Return the (X, Y) coordinate for the center point of the cell that contains the specified text.  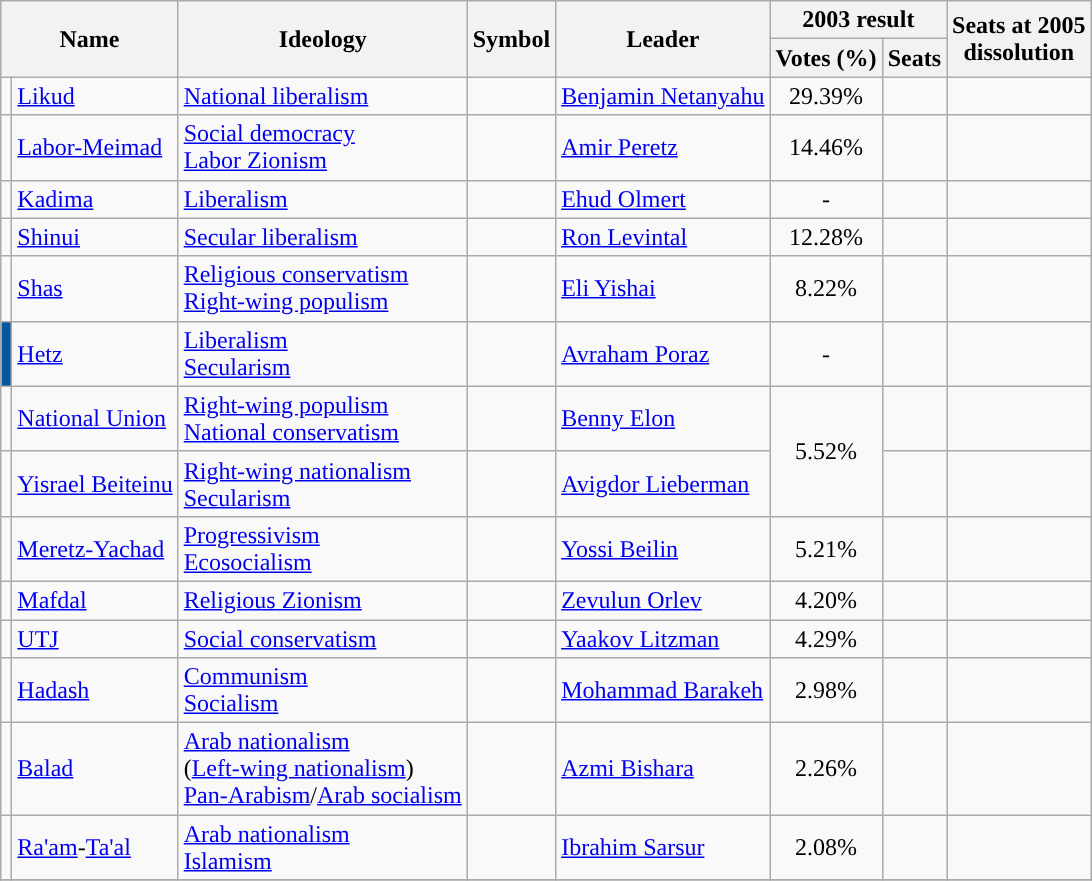
Zevulun Orlev (663, 600)
Mafdal (95, 600)
29.39% (826, 96)
4.29% (826, 639)
Right-wing populismNational conservatism (322, 418)
Ra'am-Ta'al (95, 848)
5.52% (826, 451)
Name (90, 39)
Arab nationalismIslamism (322, 848)
Secular liberalism (322, 237)
ProgressivismEcosocialism (322, 548)
Hadash (95, 690)
2.26% (826, 769)
Mohammad Barakeh (663, 690)
Avraham Poraz (663, 354)
Amir Peretz (663, 148)
Social democracyLabor Zionism (322, 148)
Leader (663, 39)
Religious conservatismRight-wing populism (322, 288)
Benjamin Netanyahu (663, 96)
Seats at 2005dissolution (1019, 39)
Social conservatism (322, 639)
8.22% (826, 288)
Likud (95, 96)
Seats (914, 58)
Right-wing nationalismSecularism (322, 484)
Ibrahim Sarsur (663, 848)
Arab nationalism(Left-wing nationalism)Pan-Arabism/Arab socialism (322, 769)
UTJ (95, 639)
5.21% (826, 548)
National Union (95, 418)
2003 result (858, 20)
2.08% (826, 848)
CommunismSocialism (322, 690)
4.20% (826, 600)
Yisrael Beiteinu (95, 484)
Shas (95, 288)
2.98% (826, 690)
Liberalism (322, 199)
Labor-Meimad (95, 148)
Benny Elon (663, 418)
Ideology (322, 39)
Votes (%) (826, 58)
Meretz-Yachad (95, 548)
Yossi Beilin (663, 548)
14.46% (826, 148)
Religious Zionism (322, 600)
Ron Levintal (663, 237)
Eli Yishai (663, 288)
Yaakov Litzman (663, 639)
Ehud Olmert (663, 199)
12.28% (826, 237)
Shinui (95, 237)
Avigdor Lieberman (663, 484)
Hetz (95, 354)
Symbol (511, 39)
Azmi Bishara (663, 769)
Kadima (95, 199)
National liberalism (322, 96)
Balad (95, 769)
LiberalismSecularism (322, 354)
